From the cell containing the given text, extract its center point as (x, y) coordinate. 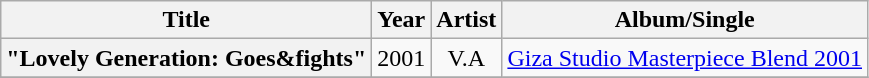
V.A (466, 58)
Giza Studio Masterpiece Blend 2001 (685, 58)
2001 (402, 58)
Album/Single (685, 20)
Artist (466, 20)
Title (186, 20)
Year (402, 20)
"Lovely Generation: Goes&fights" (186, 58)
